For the text-containing cell, return its midpoint in [X, Y] coordinate format. 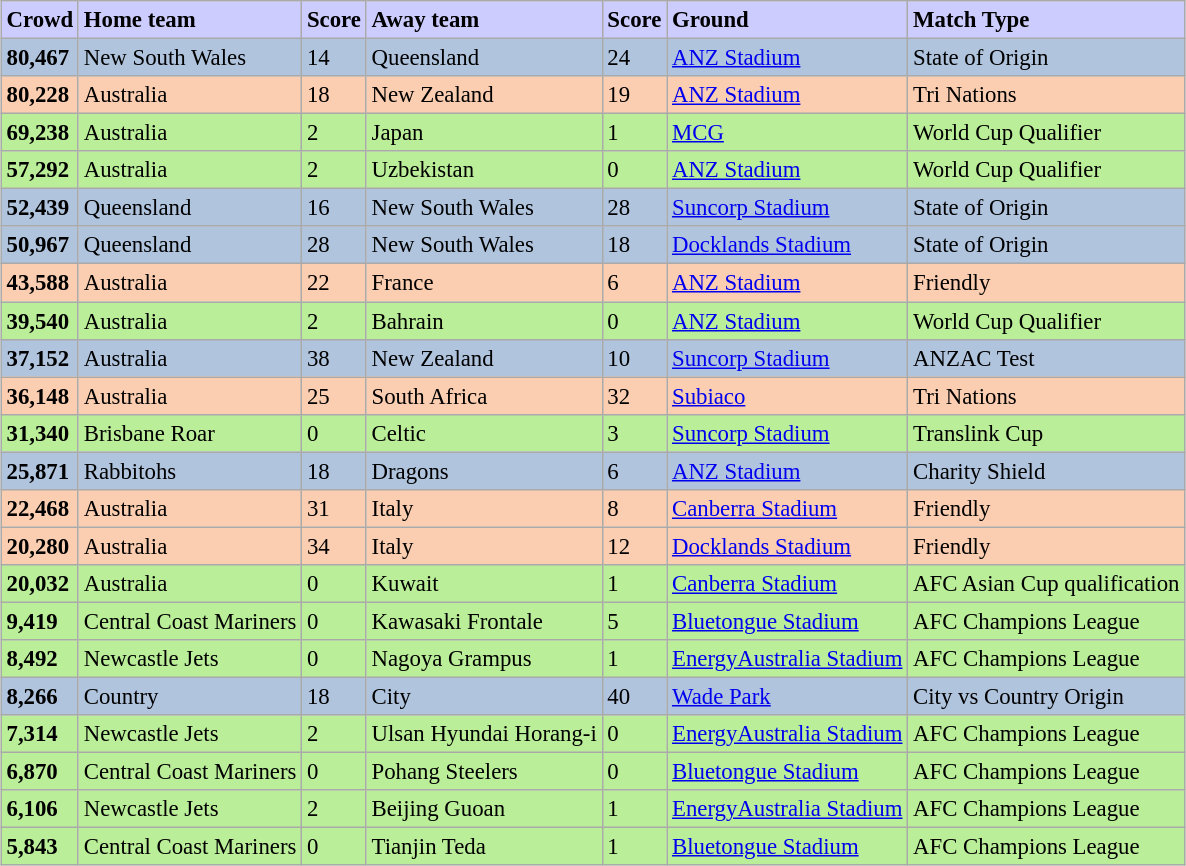
Kawasaki Frontale [484, 621]
8 [634, 509]
32 [634, 396]
57,292 [40, 170]
20,032 [40, 584]
38 [334, 358]
20,280 [40, 546]
8,492 [40, 659]
Beijing Guoan [484, 809]
France [484, 283]
22,468 [40, 509]
31,340 [40, 433]
Subiaco [788, 396]
5,843 [40, 847]
50,967 [40, 245]
24 [634, 58]
52,439 [40, 208]
Ground [788, 20]
Wade Park [788, 697]
36,148 [40, 396]
Charity Shield [1046, 471]
MCG [788, 133]
City vs Country Origin [1046, 697]
ANZAC Test [1046, 358]
Translink Cup [1046, 433]
Away team [484, 20]
9,419 [40, 621]
City [484, 697]
Celtic [484, 433]
25 [334, 396]
Tianjin Teda [484, 847]
6,106 [40, 809]
Uzbekistan [484, 170]
South Africa [484, 396]
Brisbane Roar [190, 433]
22 [334, 283]
40 [634, 697]
16 [334, 208]
Country [190, 697]
Kuwait [484, 584]
Dragons [484, 471]
37,152 [40, 358]
80,467 [40, 58]
Pohang Steelers [484, 772]
Match Type [1046, 20]
39,540 [40, 321]
19 [634, 95]
Bahrain [484, 321]
43,588 [40, 283]
25,871 [40, 471]
3 [634, 433]
Nagoya Grampus [484, 659]
10 [634, 358]
Crowd [40, 20]
69,238 [40, 133]
8,266 [40, 697]
AFC Asian Cup qualification [1046, 584]
6,870 [40, 772]
Japan [484, 133]
Ulsan Hyundai Horang-i [484, 734]
7,314 [40, 734]
34 [334, 546]
31 [334, 509]
12 [634, 546]
Home team [190, 20]
5 [634, 621]
14 [334, 58]
Rabbitohs [190, 471]
80,228 [40, 95]
